Determine the [x, y] coordinate at the center of the cell enclosing the given text.  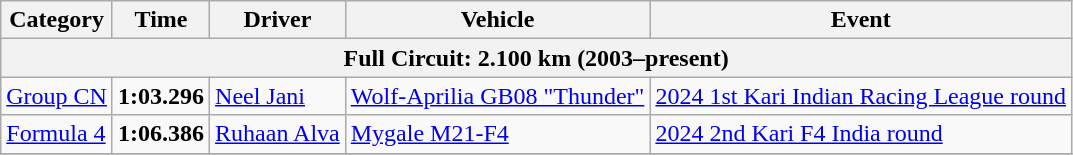
Neel Jani [278, 96]
Ruhaan Alva [278, 134]
Driver [278, 20]
2024 2nd Kari F4 India round [861, 134]
1:03.296 [160, 96]
Time [160, 20]
Mygale M21-F4 [498, 134]
Full Circuit: 2.100 km (2003–present) [536, 58]
Vehicle [498, 20]
1:06.386 [160, 134]
Formula 4 [57, 134]
Category [57, 20]
Event [861, 20]
Group CN [57, 96]
2024 1st Kari Indian Racing League round [861, 96]
Wolf-Aprilia GB08 "Thunder" [498, 96]
